Scan for the cell matching the given text and deliver its (x, y) coordinate at center. 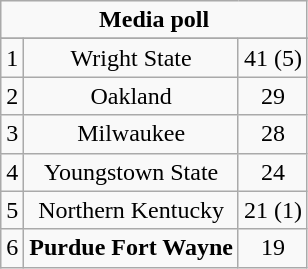
4 (12, 172)
41 (5) (272, 58)
Northern Kentucky (132, 210)
2 (12, 96)
21 (1) (272, 210)
28 (272, 134)
Youngstown State (132, 172)
Wright State (132, 58)
24 (272, 172)
5 (12, 210)
Milwaukee (132, 134)
3 (12, 134)
1 (12, 58)
Purdue Fort Wayne (132, 248)
6 (12, 248)
Oakland (132, 96)
19 (272, 248)
Media poll (154, 20)
29 (272, 96)
